For the text-containing cell, return its midpoint in [X, Y] coordinate format. 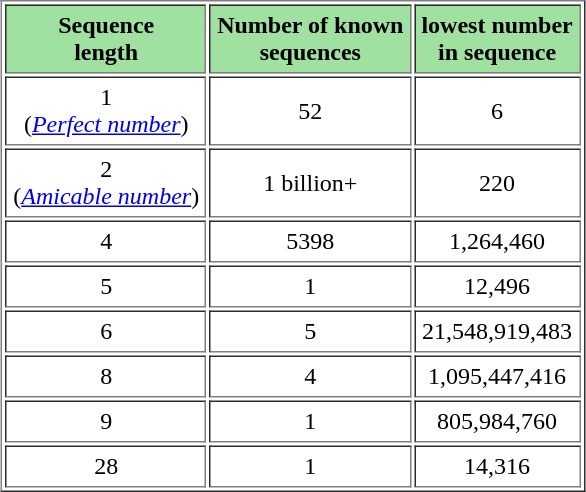
2(Amicable number) [106, 182]
805,984,760 [497, 421]
1 billion+ [310, 182]
Number of knownsequences [310, 38]
9 [106, 421]
1(Perfect number) [106, 110]
1,264,460 [497, 241]
220 [497, 182]
8 [106, 377]
5398 [310, 241]
21,548,919,483 [497, 331]
28 [106, 467]
1,095,447,416 [497, 377]
52 [310, 110]
Sequencelength [106, 38]
12,496 [497, 287]
14,316 [497, 467]
lowest numberin sequence [497, 38]
